Output the (X, Y) coordinate of the center of the cell containing the given text.  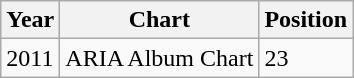
Position (306, 20)
Chart (160, 20)
23 (306, 58)
2011 (30, 58)
Year (30, 20)
ARIA Album Chart (160, 58)
